Extract the [X, Y] coordinate from the center of the cell holding the provided text.  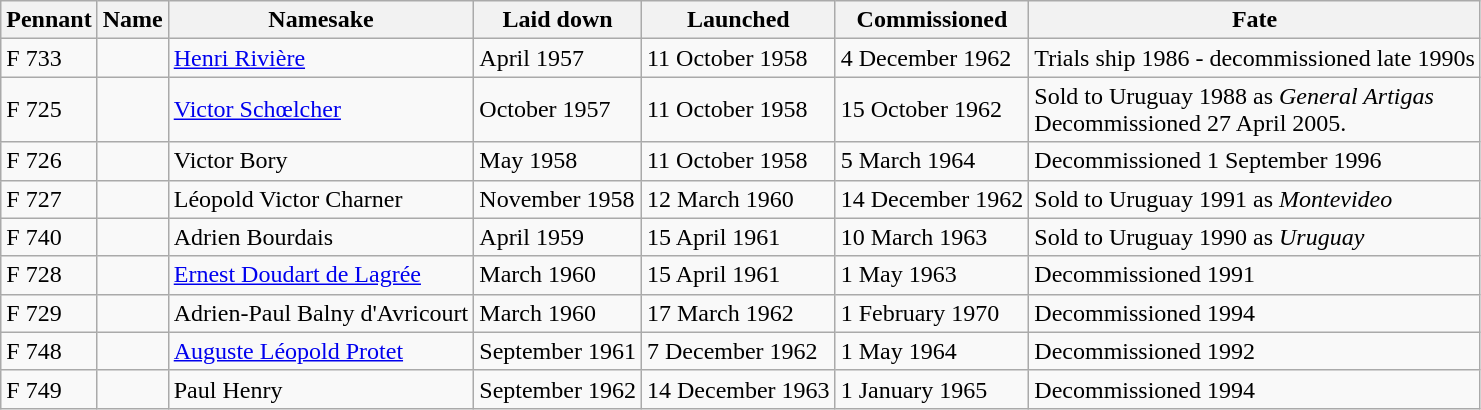
F 726 [49, 161]
November 1958 [558, 199]
Auguste Léopold Protet [321, 351]
Laid down [558, 20]
1 May 1963 [932, 275]
1 February 1970 [932, 313]
April 1959 [558, 237]
17 March 1962 [738, 313]
14 December 1962 [932, 199]
Fate [1255, 20]
Decommissioned 1991 [1255, 275]
1 January 1965 [932, 389]
Ernest Doudart de Lagrée [321, 275]
Trials ship 1986 - decommissioned late 1990s [1255, 58]
1 May 1964 [932, 351]
Léopold Victor Charner [321, 199]
F 733 [49, 58]
Paul Henry [321, 389]
Victor Bory [321, 161]
F 725 [49, 110]
Victor Schœlcher [321, 110]
12 March 1960 [738, 199]
Decommissioned 1 September 1996 [1255, 161]
Sold to Uruguay 1991 as Montevideo [1255, 199]
F 749 [49, 389]
F 728 [49, 275]
Commissioned [932, 20]
5 March 1964 [932, 161]
Decommissioned 1992 [1255, 351]
Pennant [49, 20]
Sold to Uruguay 1990 as Uruguay [1255, 237]
September 1962 [558, 389]
4 December 1962 [932, 58]
F 748 [49, 351]
Adrien Bourdais [321, 237]
Adrien-Paul Balny d'Avricourt [321, 313]
F 740 [49, 237]
Namesake [321, 20]
10 March 1963 [932, 237]
May 1958 [558, 161]
7 December 1962 [738, 351]
September 1961 [558, 351]
14 December 1963 [738, 389]
Sold to Uruguay 1988 as General ArtigasDecommissioned 27 April 2005. [1255, 110]
Henri Rivière [321, 58]
15 October 1962 [932, 110]
Name [132, 20]
F 727 [49, 199]
Launched [738, 20]
October 1957 [558, 110]
April 1957 [558, 58]
F 729 [49, 313]
